Output the [x, y] coordinate of the center of the cell containing the given text.  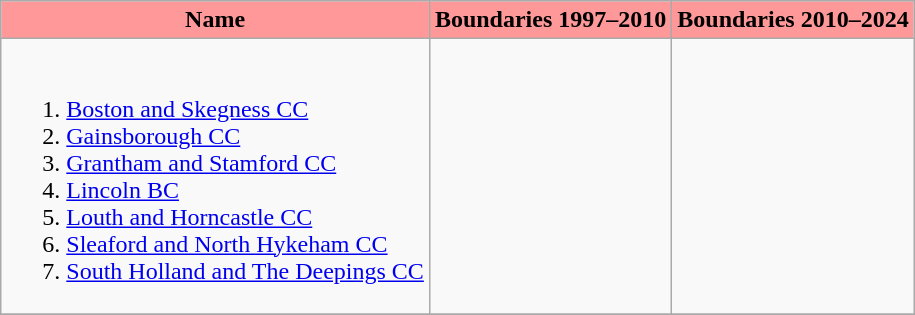
Boundaries 2010–2024 [793, 20]
Name [216, 20]
Boundaries 1997–2010 [550, 20]
